Locate the cell with the specified text and output its (X, Y) center coordinate. 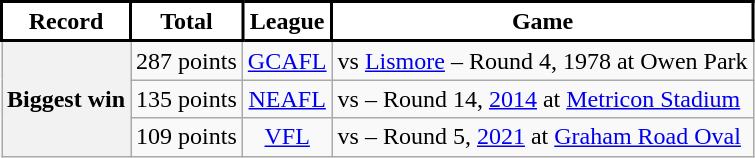
VFL (287, 137)
135 points (187, 99)
Total (187, 22)
GCAFL (287, 60)
287 points (187, 60)
109 points (187, 137)
vs Lismore – Round 4, 1978 at Owen Park (542, 60)
Record (66, 22)
League (287, 22)
vs – Round 5, 2021 at Graham Road Oval (542, 137)
vs – Round 14, 2014 at Metricon Stadium (542, 99)
Biggest win (66, 98)
NEAFL (287, 99)
Game (542, 22)
